Capture the cell that displays the provided text and extract its [X, Y] central coordinate. 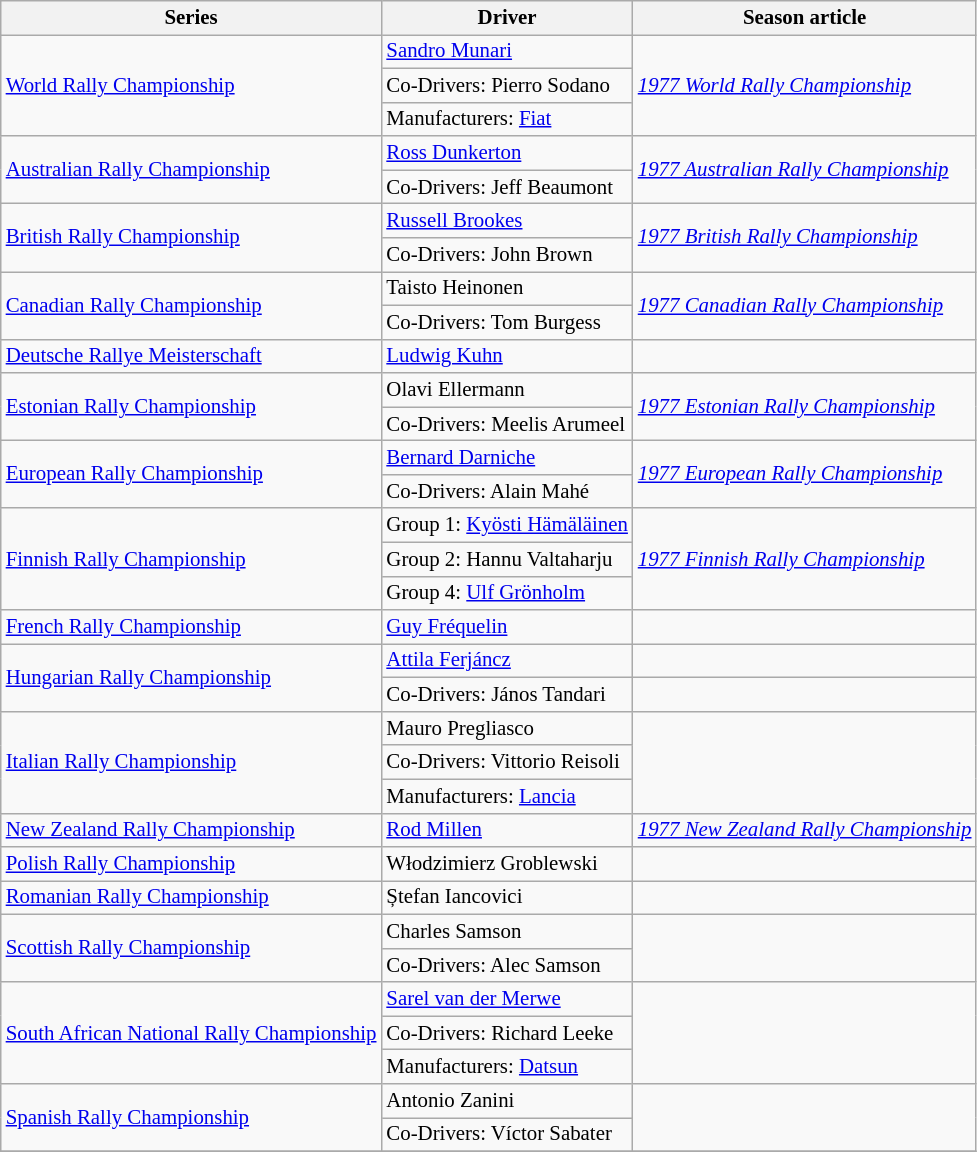
Attila Ferjáncz [506, 661]
Romanian Rally Championship [192, 898]
Antonio Zanini [506, 1101]
1977 European Rally Championship [805, 475]
1977 Canadian Rally Championship [805, 305]
Co-Drivers: Jeff Beaumont [506, 187]
Series [192, 18]
Co-Drivers: Alec Samson [506, 965]
Co-Drivers: Vittorio Reisoli [506, 762]
South African National Rally Championship [192, 1033]
Co-Drivers: Alain Mahé [506, 491]
Scottish Rally Championship [192, 948]
Włodzimierz Groblewski [506, 864]
1977 World Rally Championship [805, 85]
Co-Drivers: Víctor Sabater [506, 1135]
Co-Drivers: John Brown [506, 255]
New Zealand Rally Championship [192, 830]
Manufacturers: Fiat [506, 119]
Polish Rally Championship [192, 864]
European Rally Championship [192, 475]
1977 Australian Rally Championship [805, 170]
Olavi Ellermann [506, 390]
Co-Drivers: János Tandari [506, 695]
Spanish Rally Championship [192, 1118]
Ludwig Kuhn [506, 356]
Finnish Rally Championship [192, 559]
Estonian Rally Championship [192, 407]
Charles Samson [506, 931]
Ștefan Iancovici [506, 898]
World Rally Championship [192, 85]
Russell Brookes [506, 221]
Taisto Heinonen [506, 288]
Rod Millen [506, 830]
British Rally Championship [192, 238]
1977 British Rally Championship [805, 238]
Canadian Rally Championship [192, 305]
Co-Drivers: Meelis Arumeel [506, 424]
1977 Estonian Rally Championship [805, 407]
Season article [805, 18]
Group 2: Hannu Valtaharju [506, 559]
French Rally Championship [192, 627]
1977 Finnish Rally Championship [805, 559]
Hungarian Rally Championship [192, 678]
Co-Drivers: Richard Leeke [506, 1033]
Italian Rally Championship [192, 762]
Sarel van der Merwe [506, 999]
Sandro Munari [506, 51]
Australian Rally Championship [192, 170]
Manufacturers: Lancia [506, 796]
Group 1: Kyösti Hämäläinen [506, 525]
Co-Drivers: Tom Burgess [506, 322]
Deutsche Rallye Meisterschaft [192, 356]
Bernard Darniche [506, 458]
1977 New Zealand Rally Championship [805, 830]
Driver [506, 18]
Ross Dunkerton [506, 153]
Guy Fréquelin [506, 627]
Co-Drivers: Pierro Sodano [506, 85]
Group 4: Ulf Grönholm [506, 593]
Mauro Pregliasco [506, 728]
Manufacturers: Datsun [506, 1067]
